Search for the cell housing the specified text and yield its (x, y) center coordinate. 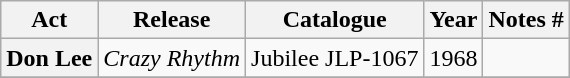
Don Lee (50, 58)
1968 (454, 58)
Crazy Rhythm (172, 58)
Release (172, 20)
Act (50, 20)
Year (454, 20)
Catalogue (335, 20)
Jubilee JLP-1067 (335, 58)
Notes # (526, 20)
